Find where the given text appears and provide that cell's center as [x, y] coordinate. 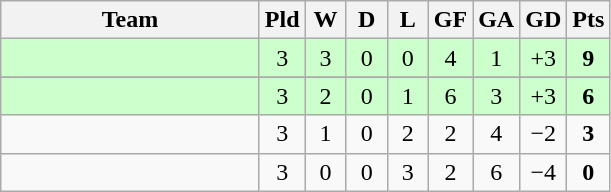
Team [130, 20]
9 [588, 58]
GF [450, 20]
−4 [544, 172]
L [408, 20]
D [366, 20]
W [326, 20]
−2 [544, 134]
Pts [588, 20]
GD [544, 20]
Pld [282, 20]
GA [496, 20]
